Return the [x, y] coordinate for the center point of the cell that contains the specified text.  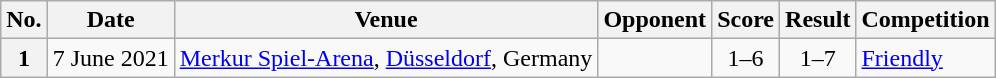
Result [818, 20]
Score [746, 20]
1 [24, 58]
Friendly [926, 58]
Opponent [655, 20]
Merkur Spiel-Arena, Düsseldorf, Germany [386, 58]
Date [110, 20]
1–7 [818, 58]
1–6 [746, 58]
Venue [386, 20]
7 June 2021 [110, 58]
Competition [926, 20]
No. [24, 20]
